Identify which cell holds the provided text, then report its [x, y] central coordinate. 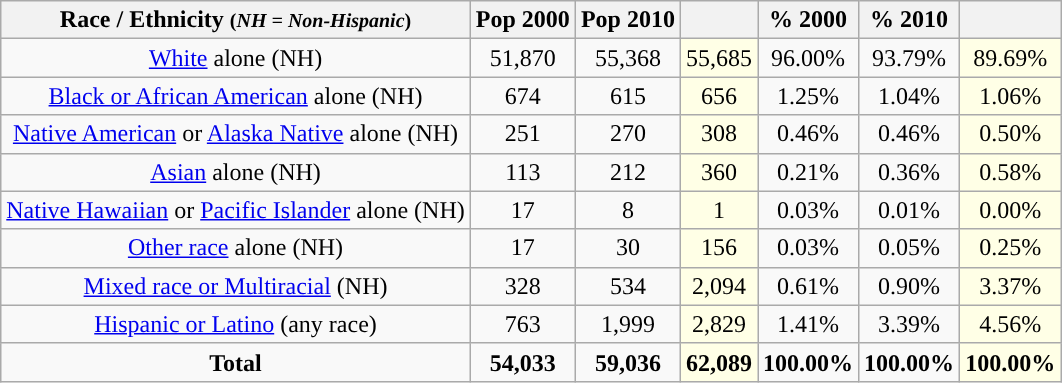
674 [522, 96]
Native Hawaiian or Pacific Islander alone (NH) [236, 210]
1.25% [808, 96]
Mixed race or Multiracial (NH) [236, 286]
96.00% [808, 58]
2,829 [718, 324]
270 [628, 134]
1.04% [910, 96]
0.21% [808, 172]
1.06% [1010, 96]
% 2000 [808, 20]
Native American or Alaska Native alone (NH) [236, 134]
Race / Ethnicity (NH = Non-Hispanic) [236, 20]
Other race alone (NH) [236, 248]
55,685 [718, 58]
89.69% [1010, 58]
0.25% [1010, 248]
55,368 [628, 58]
656 [718, 96]
White alone (NH) [236, 58]
4.56% [1010, 324]
534 [628, 286]
2,094 [718, 286]
8 [628, 210]
328 [522, 286]
Pop 2010 [628, 20]
3.37% [1010, 286]
Asian alone (NH) [236, 172]
360 [718, 172]
0.61% [808, 286]
Hispanic or Latino (any race) [236, 324]
62,089 [718, 362]
93.79% [910, 58]
0.90% [910, 286]
0.00% [1010, 210]
0.01% [910, 210]
113 [522, 172]
Black or African American alone (NH) [236, 96]
0.50% [1010, 134]
30 [628, 248]
59,036 [628, 362]
1,999 [628, 324]
0.36% [910, 172]
0.58% [1010, 172]
1 [718, 210]
251 [522, 134]
212 [628, 172]
Pop 2000 [522, 20]
1.41% [808, 324]
308 [718, 134]
51,870 [522, 58]
0.05% [910, 248]
3.39% [910, 324]
Total [236, 362]
763 [522, 324]
615 [628, 96]
54,033 [522, 362]
156 [718, 248]
% 2010 [910, 20]
